Detect which cell encompasses the target text, then output its [x, y] center coordinate. 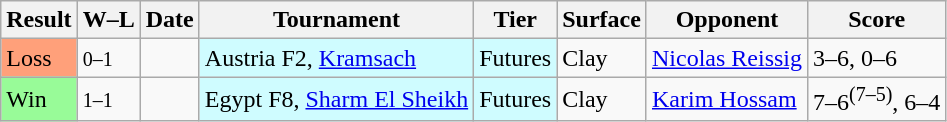
Egypt F8, Sharm El Sheikh [336, 100]
Nicolas Reissig [726, 58]
1–1 [108, 100]
Win [39, 100]
Karim Hossam [726, 100]
0–1 [108, 58]
Surface [602, 20]
3–6, 0–6 [877, 58]
W–L [108, 20]
Opponent [726, 20]
Austria F2, Kramsach [336, 58]
Tournament [336, 20]
Loss [39, 58]
Score [877, 20]
Date [170, 20]
Result [39, 20]
7–6(7–5), 6–4 [877, 100]
Tier [516, 20]
